For the text-containing cell, return its midpoint in (x, y) coordinate format. 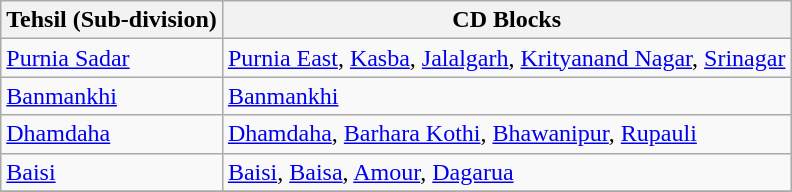
Dhamdaha, Barhara Kothi, Bhawanipur, Rupauli (506, 134)
Baisi, Baisa, Amour, Dagarua (506, 172)
Tehsil (Sub-division) (112, 20)
Purnia East, Kasba, Jalalgarh, Krityanand Nagar, Srinagar (506, 58)
Purnia Sadar (112, 58)
Baisi (112, 172)
CD Blocks (506, 20)
Dhamdaha (112, 134)
